Capture the cell that displays the provided text and extract its (x, y) central coordinate. 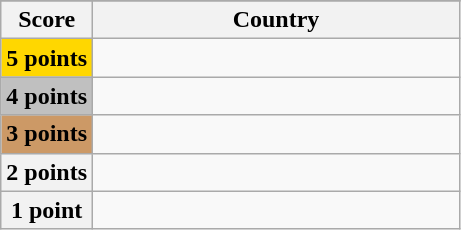
Country (276, 20)
2 points (47, 172)
5 points (47, 58)
1 point (47, 210)
Score (47, 20)
3 points (47, 134)
4 points (47, 96)
